Return [x, y] of the center of cell containing provided text 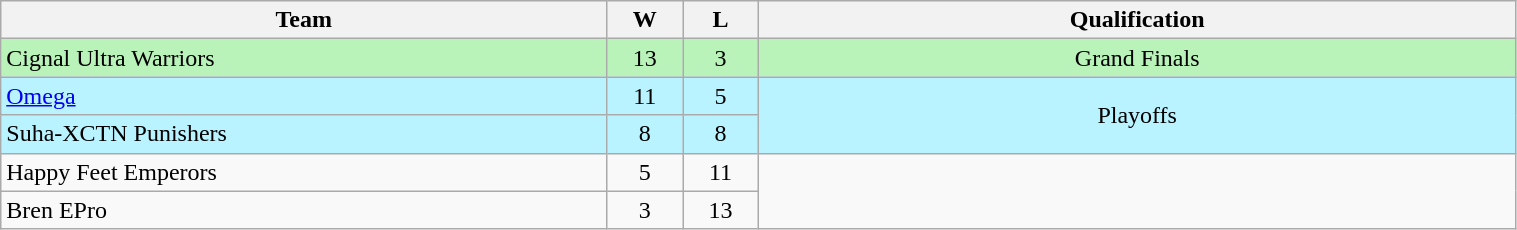
Cignal Ultra Warriors [304, 58]
Happy Feet Emperors [304, 172]
Qualification [1137, 20]
Grand Finals [1137, 58]
Playoffs [1137, 115]
W [645, 20]
Team [304, 20]
Suha-XCTN Punishers [304, 134]
Omega [304, 96]
Bren EPro [304, 210]
L [721, 20]
